Search for the cell housing the specified text and yield its [X, Y] center coordinate. 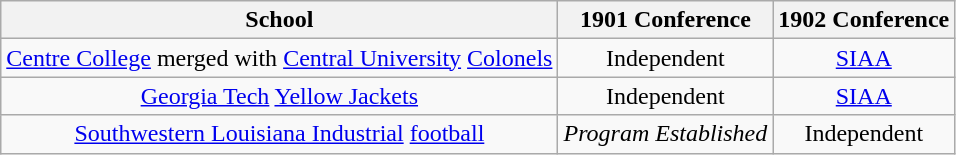
1901 Conference [666, 20]
School [280, 20]
Georgia Tech Yellow Jackets [280, 96]
Southwestern Louisiana Industrial football [280, 134]
Program Established [666, 134]
Centre College merged with Central University Colonels [280, 58]
1902 Conference [864, 20]
